Capture the cell that displays the provided text and extract its [x, y] central coordinate. 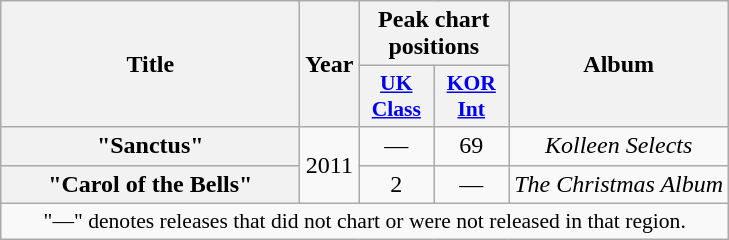
Album [619, 64]
2 [396, 184]
69 [472, 146]
Title [150, 64]
UK Class [396, 96]
2011 [330, 165]
Peak chart positions [434, 34]
"—" denotes releases that did not chart or were not released in that region. [365, 221]
The Christmas Album [619, 184]
Kolleen Selects [619, 146]
Year [330, 64]
KOR Int [472, 96]
"Carol of the Bells" [150, 184]
"Sanctus" [150, 146]
